Return (x, y) of the center of cell containing provided text 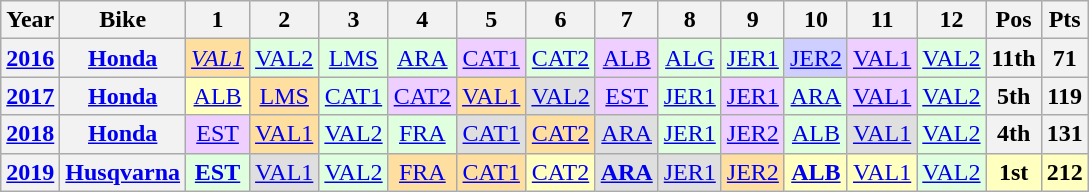
119 (1064, 96)
2 (284, 20)
2016 (30, 58)
11 (882, 20)
71 (1064, 58)
6 (560, 20)
2018 (30, 134)
131 (1064, 134)
Pts (1064, 20)
4th (1014, 134)
1st (1014, 172)
Husqvarna (123, 172)
11th (1014, 58)
Year (30, 20)
10 (816, 20)
2019 (30, 172)
Bike (123, 20)
5th (1014, 96)
12 (952, 20)
ALG (690, 58)
8 (690, 20)
5 (492, 20)
7 (626, 20)
1 (218, 20)
212 (1064, 172)
4 (422, 20)
2017 (30, 96)
9 (752, 20)
3 (354, 20)
Pos (1014, 20)
